From the cell containing the given text, extract its center point as (X, Y) coordinate. 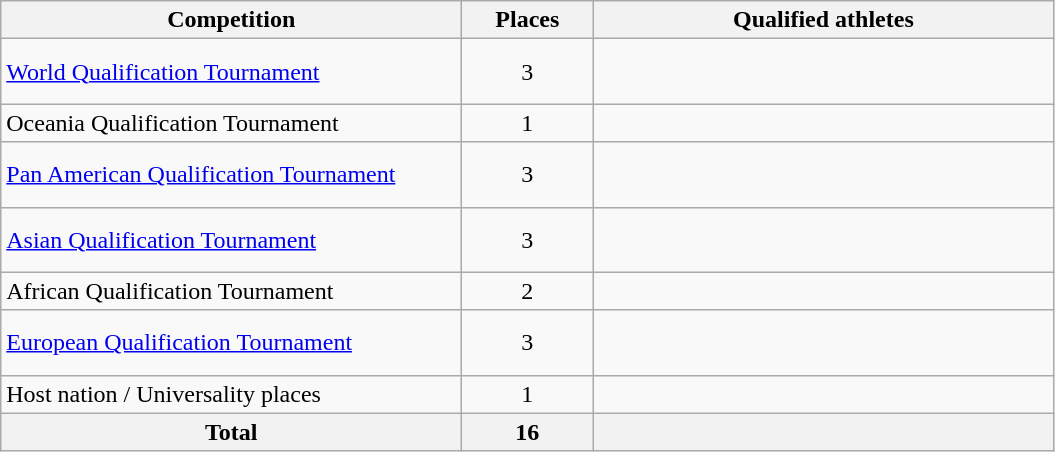
Competition (232, 20)
2 (528, 291)
Host nation / Universality places (232, 394)
Oceania Qualification Tournament (232, 123)
World Qualification Tournament (232, 72)
Pan American Qualification Tournament (232, 174)
Total (232, 432)
Qualified athletes (824, 20)
European Qualification Tournament (232, 342)
African Qualification Tournament (232, 291)
Places (528, 20)
Asian Qualification Tournament (232, 240)
16 (528, 432)
